Find where the given text appears and provide that cell's center as [x, y] coordinate. 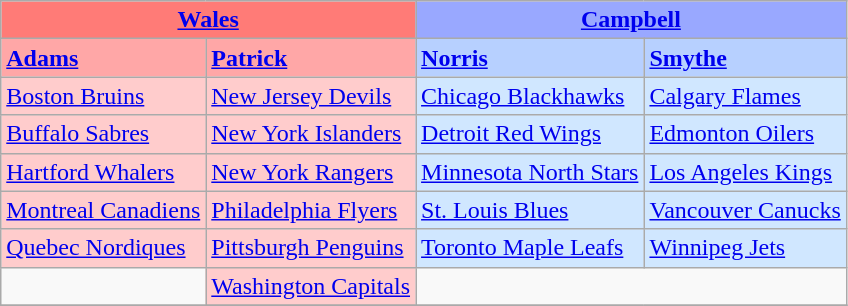
New York Rangers [311, 172]
Smythe [745, 58]
Boston Bruins [104, 96]
Pittsburgh Penguins [311, 248]
Toronto Maple Leafs [530, 248]
New York Islanders [311, 134]
Norris [530, 58]
Los Angeles Kings [745, 172]
Wales [208, 20]
Chicago Blackhawks [530, 96]
Minnesota North Stars [530, 172]
Washington Capitals [311, 286]
New Jersey Devils [311, 96]
Detroit Red Wings [530, 134]
Buffalo Sabres [104, 134]
St. Louis Blues [530, 210]
Hartford Whalers [104, 172]
Calgary Flames [745, 96]
Vancouver Canucks [745, 210]
Campbell [632, 20]
Philadelphia Flyers [311, 210]
Adams [104, 58]
Patrick [311, 58]
Winnipeg Jets [745, 248]
Montreal Canadiens [104, 210]
Quebec Nordiques [104, 248]
Edmonton Oilers [745, 134]
